Pinpoint the cell where the given text exists, returning its [X, Y] midpoint coordinate. 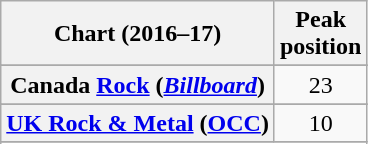
23 [320, 85]
10 [320, 123]
Canada Rock (Billboard) [138, 85]
Chart (2016–17) [138, 34]
Peak position [320, 34]
UK Rock & Metal (OCC) [138, 123]
